Pinpoint the cell where the given text exists, returning its [X, Y] midpoint coordinate. 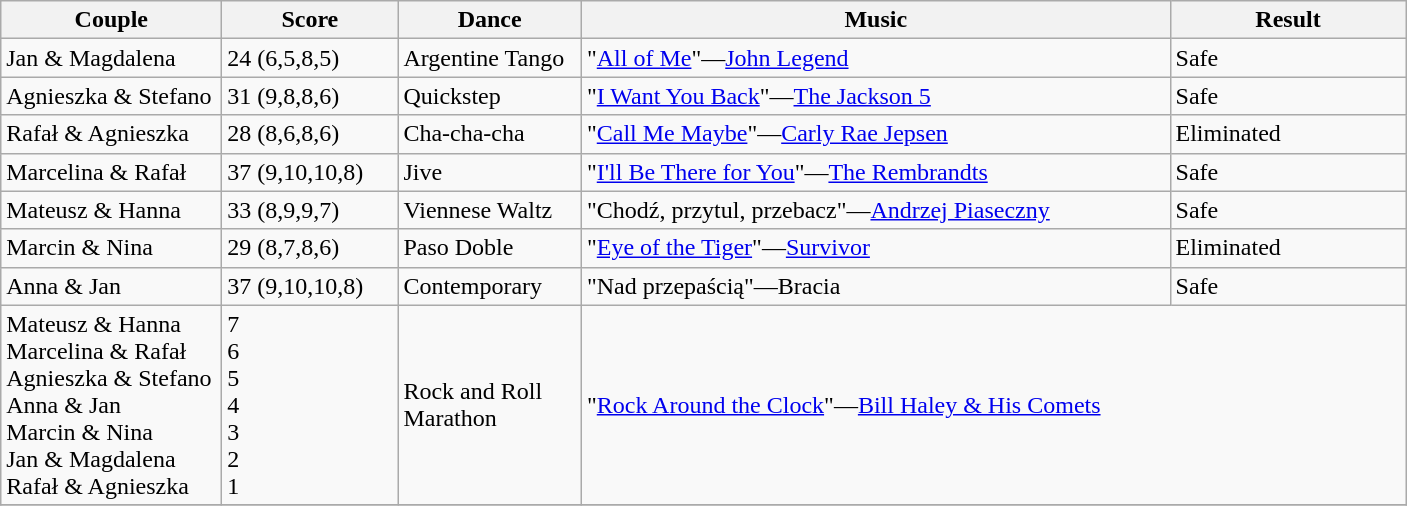
Agnieszka & Stefano [112, 96]
"Chodź, przytul, przebacz"—Andrzej Piaseczny [876, 210]
Rafał & Agnieszka [112, 134]
"Nad przepaścią"—Bracia [876, 286]
Contemporary [490, 286]
Score [310, 20]
Jive [490, 172]
Quickstep [490, 96]
Cha-cha-cha [490, 134]
7654321 [310, 405]
"Rock Around the Clock"—Bill Haley & His Comets [994, 405]
Couple [112, 20]
Jan & Magdalena [112, 58]
Dance [490, 20]
Marcelina & Rafał [112, 172]
31 (9,8,8,6) [310, 96]
Marcin & Nina [112, 248]
Argentine Tango [490, 58]
Anna & Jan [112, 286]
"All of Me"—John Legend [876, 58]
Viennese Waltz [490, 210]
29 (8,7,8,6) [310, 248]
Music [876, 20]
"I'll Be There for You"—The Rembrandts [876, 172]
Rock and Roll Marathon [490, 405]
24 (6,5,8,5) [310, 58]
Result [1288, 20]
Mateusz & Hanna Marcelina & Rafał Agnieszka & Stefano Anna & Jan Marcin & Nina Jan & Magdalena Rafał & Agnieszka [112, 405]
"Eye of the Tiger"—Survivor [876, 248]
Mateusz & Hanna [112, 210]
"I Want You Back"—The Jackson 5 [876, 96]
Paso Doble [490, 248]
33 (8,9,9,7) [310, 210]
"Call Me Maybe"—Carly Rae Jepsen [876, 134]
28 (8,6,8,6) [310, 134]
